Provide the [X, Y] coordinate of the cell's center where the given text is located.  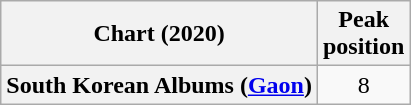
South Korean Albums (Gaon) [160, 85]
Chart (2020) [160, 34]
8 [363, 85]
Peakposition [363, 34]
